Return the (x, y) coordinate for the center point of the cell that contains the specified text.  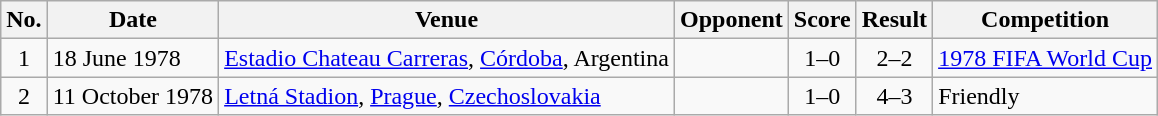
Venue (447, 20)
Competition (1046, 20)
2–2 (894, 58)
Score (822, 20)
4–3 (894, 96)
11 October 1978 (132, 96)
Letná Stadion, Prague, Czechoslovakia (447, 96)
No. (24, 20)
1 (24, 58)
Result (894, 20)
Date (132, 20)
Estadio Chateau Carreras, Córdoba, Argentina (447, 58)
Opponent (731, 20)
Friendly (1046, 96)
18 June 1978 (132, 58)
1978 FIFA World Cup (1046, 58)
2 (24, 96)
